Detect which cell encompasses the target text, then output its [X, Y] center coordinate. 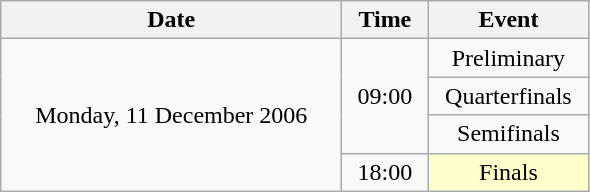
Monday, 11 December 2006 [172, 115]
18:00 [385, 172]
Preliminary [508, 58]
Time [385, 20]
Quarterfinals [508, 96]
Date [172, 20]
Finals [508, 172]
Event [508, 20]
09:00 [385, 96]
Semifinals [508, 134]
